Return the (x, y) coordinate for the center point of the cell that contains the specified text.  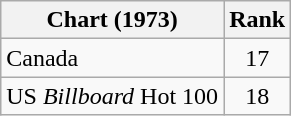
Canada (112, 58)
Rank (258, 20)
18 (258, 96)
17 (258, 58)
US Billboard Hot 100 (112, 96)
Chart (1973) (112, 20)
